Locate the cell with the specified text and output its [x, y] center coordinate. 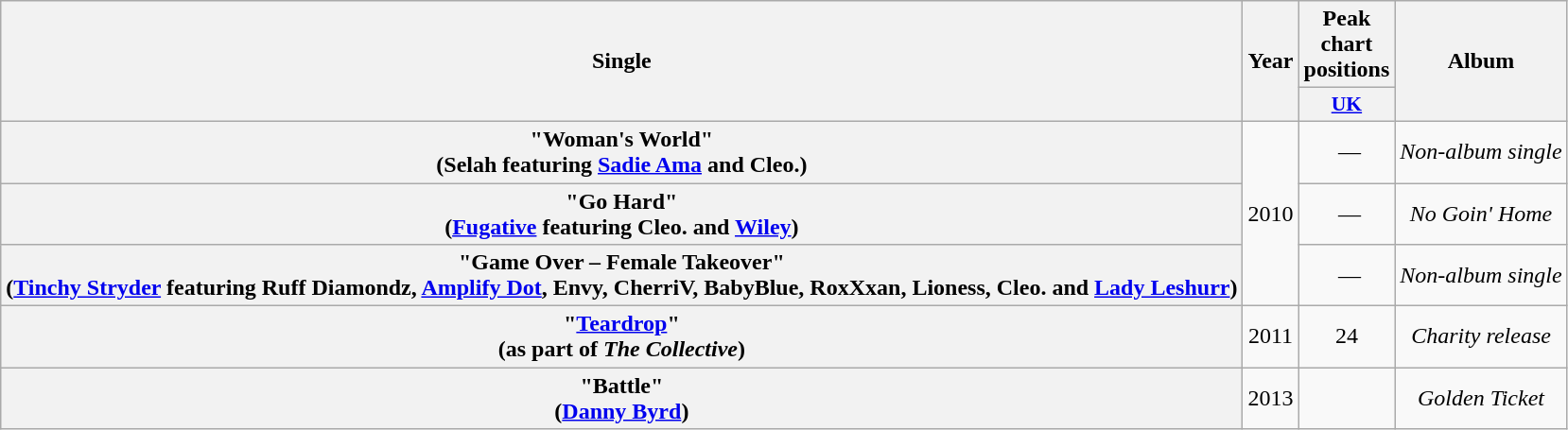
2013 [1271, 399]
Charity release [1481, 336]
"Woman's World"(Selah featuring Sadie Ama and Cleo.) [622, 151]
Single [622, 61]
Peak chart positions [1347, 44]
UK [1347, 105]
24 [1347, 336]
"Battle"(Danny Byrd) [622, 399]
Album [1481, 61]
"Go Hard"(Fugative featuring Cleo. and Wiley) [622, 214]
"Teardrop"(as part of The Collective) [622, 336]
Golden Ticket [1481, 399]
Year [1271, 61]
2011 [1271, 336]
"Game Over – Female Takeover"(Tinchy Stryder featuring Ruff Diamondz, Amplify Dot, Envy, CherriV, BabyBlue, RoxXxan, Lioness, Cleo. and Lady Leshurr) [622, 276]
No Goin' Home [1481, 214]
2010 [1271, 214]
